Provide the [x, y] coordinate of the cell's center where the given text is located.  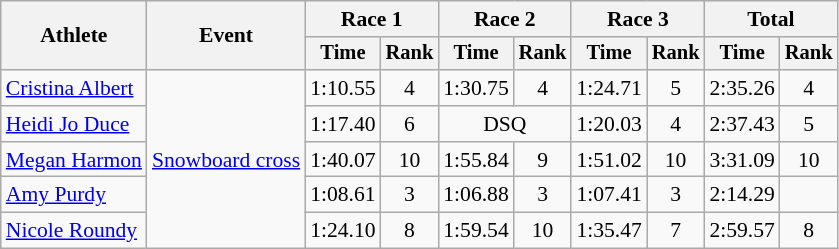
1:24.10 [342, 231]
1:07.41 [608, 195]
1:17.40 [342, 124]
Race 1 [372, 19]
Heidi Jo Duce [74, 124]
1:20.03 [608, 124]
Athlete [74, 36]
2:37.43 [742, 124]
1:06.88 [476, 195]
2:14.29 [742, 195]
Snowboard cross [226, 159]
1:08.61 [342, 195]
Nicole Roundy [74, 231]
1:40.07 [342, 160]
1:10.55 [342, 88]
1:24.71 [608, 88]
Cristina Albert [74, 88]
1:55.84 [476, 160]
1:35.47 [608, 231]
DSQ [504, 124]
2:59.57 [742, 231]
Amy Purdy [74, 195]
7 [676, 231]
Megan Harmon [74, 160]
Race 3 [638, 19]
6 [410, 124]
9 [543, 160]
1:59.54 [476, 231]
3:31.09 [742, 160]
Event [226, 36]
Race 2 [504, 19]
2:35.26 [742, 88]
Total [770, 19]
1:30.75 [476, 88]
1:51.02 [608, 160]
